Return the [x, y] coordinate for the center point of the cell that contains the specified text.  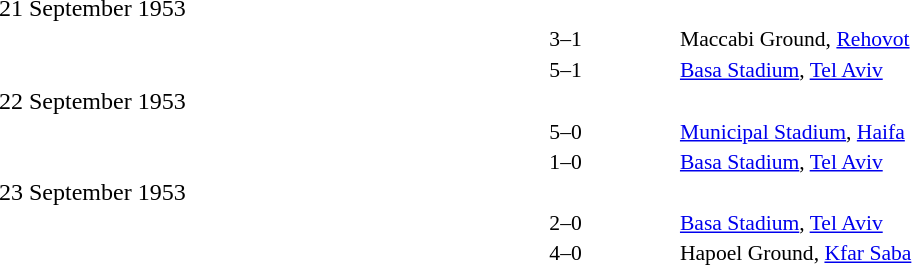
2–0 [566, 223]
1–0 [566, 162]
5–1 [566, 70]
5–0 [566, 132]
3–1 [566, 38]
